Provide the [x, y] coordinate of the cell's center where the given text is located.  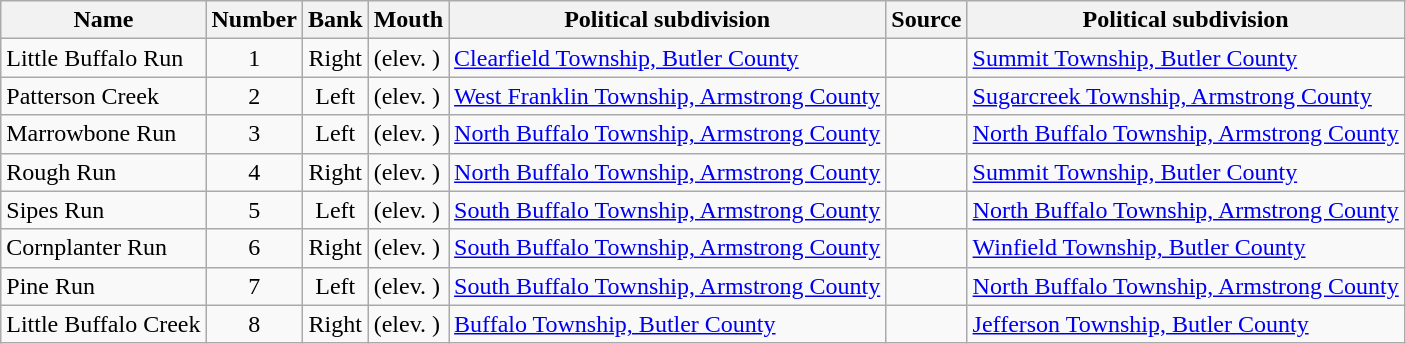
2 [254, 96]
Marrowbone Run [104, 134]
West Franklin Township, Armstrong County [668, 96]
Bank [335, 20]
Jefferson Township, Butler County [1186, 324]
6 [254, 248]
Clearfield Township, Butler County [668, 58]
5 [254, 210]
Sipes Run [104, 210]
Source [926, 20]
Pine Run [104, 286]
Number [254, 20]
1 [254, 58]
Patterson Creek [104, 96]
3 [254, 134]
Cornplanter Run [104, 248]
Mouth [408, 20]
Sugarcreek Township, Armstrong County [1186, 96]
Rough Run [104, 172]
Buffalo Township, Butler County [668, 324]
7 [254, 286]
Name [104, 20]
4 [254, 172]
8 [254, 324]
Little Buffalo Run [104, 58]
Winfield Township, Butler County [1186, 248]
Little Buffalo Creek [104, 324]
